From the cell containing the given text, extract its center point as (x, y) coordinate. 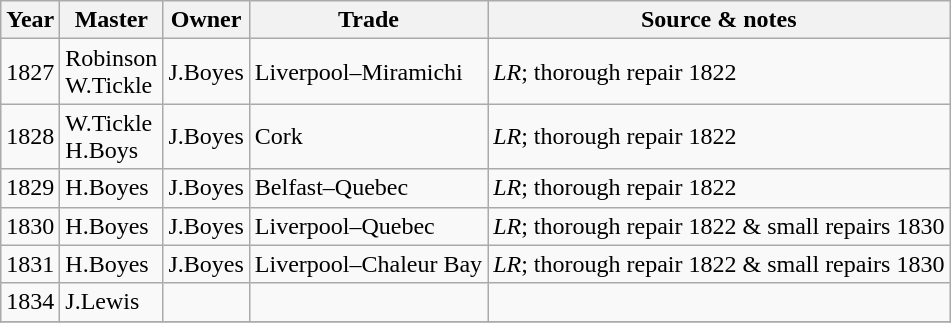
1829 (30, 188)
1831 (30, 264)
Trade (368, 20)
1827 (30, 72)
RobinsonW.Tickle (112, 72)
1830 (30, 226)
Cork (368, 136)
Liverpool–Miramichi (368, 72)
1828 (30, 136)
Year (30, 20)
Source & notes (719, 20)
W.TickleH.Boys (112, 136)
J.Lewis (112, 302)
1834 (30, 302)
Liverpool–Chaleur Bay (368, 264)
Belfast–Quebec (368, 188)
Owner (206, 20)
Master (112, 20)
Liverpool–Quebec (368, 226)
